Detect which cell encompasses the target text, then output its (X, Y) center coordinate. 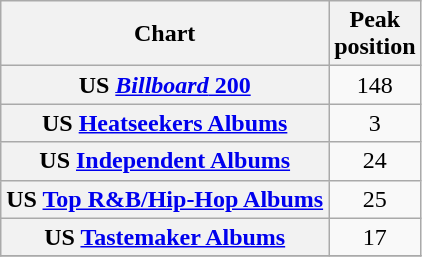
24 (375, 161)
US Tastemaker Albums (165, 237)
Chart (165, 34)
US Top R&B/Hip-Hop Albums (165, 199)
US Independent Albums (165, 161)
US Billboard 200 (165, 85)
148 (375, 85)
3 (375, 123)
17 (375, 237)
Peakposition (375, 34)
25 (375, 199)
US Heatseekers Albums (165, 123)
